Find where the given text appears and provide that cell's center as (X, Y) coordinate. 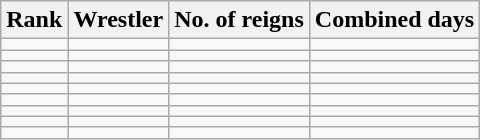
Wrestler (118, 20)
No. of reigns (240, 20)
Combined days (394, 20)
Rank (34, 20)
